Identify which cell holds the provided text, then report its [x, y] central coordinate. 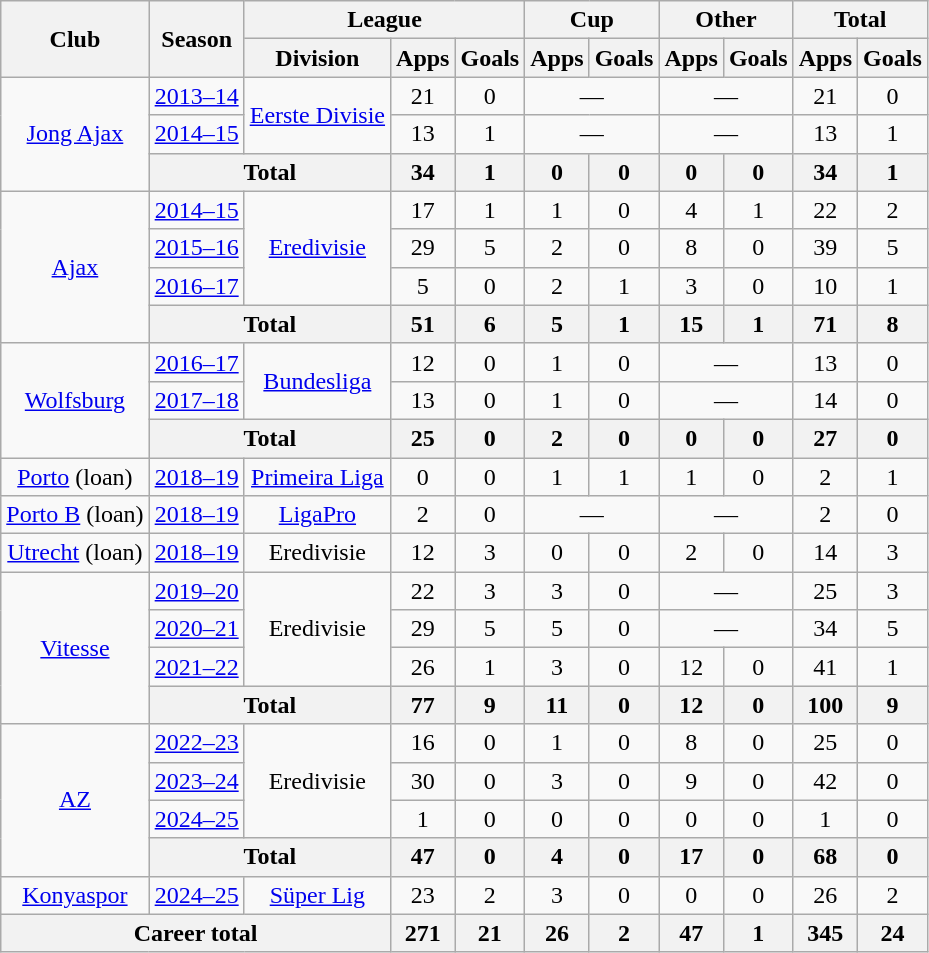
2017–18 [196, 400]
100 [825, 705]
Süper Lig [317, 895]
2013–14 [196, 96]
41 [825, 667]
Vitesse [75, 648]
6 [490, 324]
51 [423, 324]
Utrecht (loan) [75, 553]
271 [423, 933]
2015–16 [196, 248]
Wolfsburg [75, 400]
AZ [75, 800]
11 [557, 705]
345 [825, 933]
23 [423, 895]
Jong Ajax [75, 134]
42 [825, 781]
77 [423, 705]
Career total [196, 933]
Porto B (loan) [75, 515]
Porto (loan) [75, 477]
2019–20 [196, 591]
2020–21 [196, 629]
Other [726, 20]
Cup [592, 20]
24 [893, 933]
10 [825, 286]
27 [825, 438]
2021–22 [196, 667]
Club [75, 39]
Primeira Liga [317, 477]
71 [825, 324]
68 [825, 857]
Division [317, 58]
2023–24 [196, 781]
39 [825, 248]
Eerste Divisie [317, 115]
16 [423, 743]
Season [196, 39]
15 [691, 324]
LigaPro [317, 515]
Ajax [75, 267]
Konyaspor [75, 895]
League [384, 20]
30 [423, 781]
Bundesliga [317, 381]
2022–23 [196, 743]
